Provide the (X, Y) coordinate of the cell's center where the given text is located.  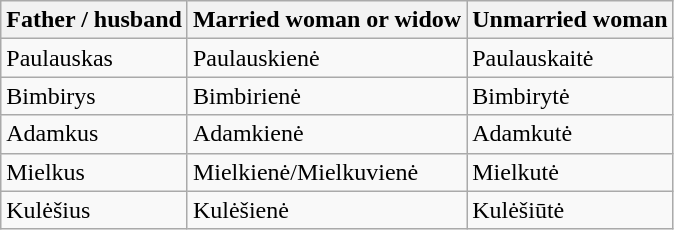
Father / husband (94, 20)
Paulauskaitė (570, 58)
Kulėšiūtė (570, 210)
Paulauskienė (326, 58)
Kulėšius (94, 210)
Married woman or widow (326, 20)
Bimbirienė (326, 96)
Mielkutė (570, 172)
Mielkus (94, 172)
Mielkienė/Mielkuvienė (326, 172)
Adamkienė (326, 134)
Adamkutė (570, 134)
Paulauskas (94, 58)
Bimbirytė (570, 96)
Unmarried woman (570, 20)
Bimbirys (94, 96)
Kulėšienė (326, 210)
Adamkus (94, 134)
